Determine the (X, Y) coordinate at the center of the cell enclosing the given text.  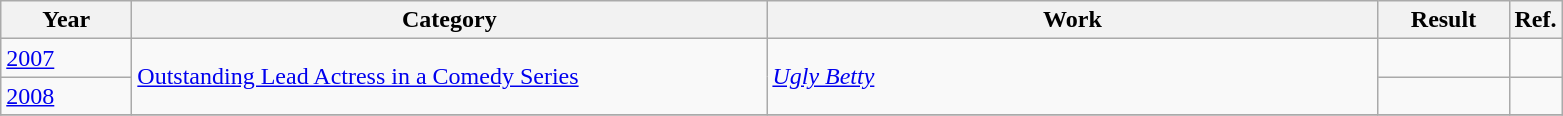
2007 (66, 58)
Year (66, 20)
Category (450, 20)
Work (1072, 20)
Result (1444, 20)
Ugly Betty (1072, 77)
Outstanding Lead Actress in a Comedy Series (450, 77)
Ref. (1536, 20)
2008 (66, 96)
